Return [x, y] of the center of cell containing provided text 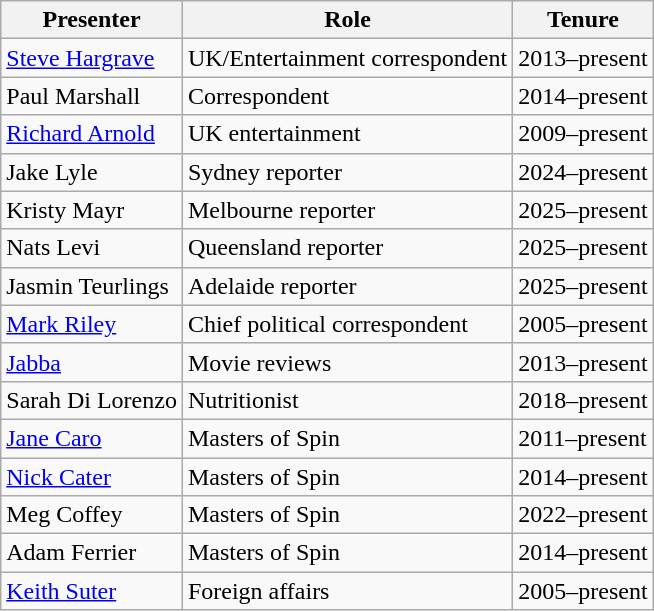
2024–present [583, 172]
Steve Hargrave [92, 58]
Foreign affairs [347, 591]
Richard Arnold [92, 134]
Kristy Mayr [92, 210]
Queensland reporter [347, 248]
2011–present [583, 438]
Melbourne reporter [347, 210]
Sarah Di Lorenzo [92, 400]
UK entertainment [347, 134]
Jabba [92, 362]
2009–present [583, 134]
Nick Cater [92, 477]
Tenure [583, 20]
Jasmin Teurlings [92, 286]
Nats Levi [92, 248]
Meg Coffey [92, 515]
Paul Marshall [92, 96]
Jane Caro [92, 438]
Movie reviews [347, 362]
Correspondent [347, 96]
UK/Entertainment correspondent [347, 58]
2022–present [583, 515]
2018–present [583, 400]
Presenter [92, 20]
Chief political correspondent [347, 324]
Mark Riley [92, 324]
Nutritionist [347, 400]
Sydney reporter [347, 172]
Adelaide reporter [347, 286]
Adam Ferrier [92, 553]
Role [347, 20]
Jake Lyle [92, 172]
Keith Suter [92, 591]
